Return (X, Y) of the center of cell containing provided text 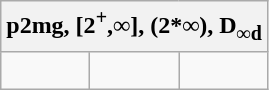
p2mg, [2+,∞], (2*∞), D∞d (134, 26)
